Find where the given text appears and provide that cell's center as [X, Y] coordinate. 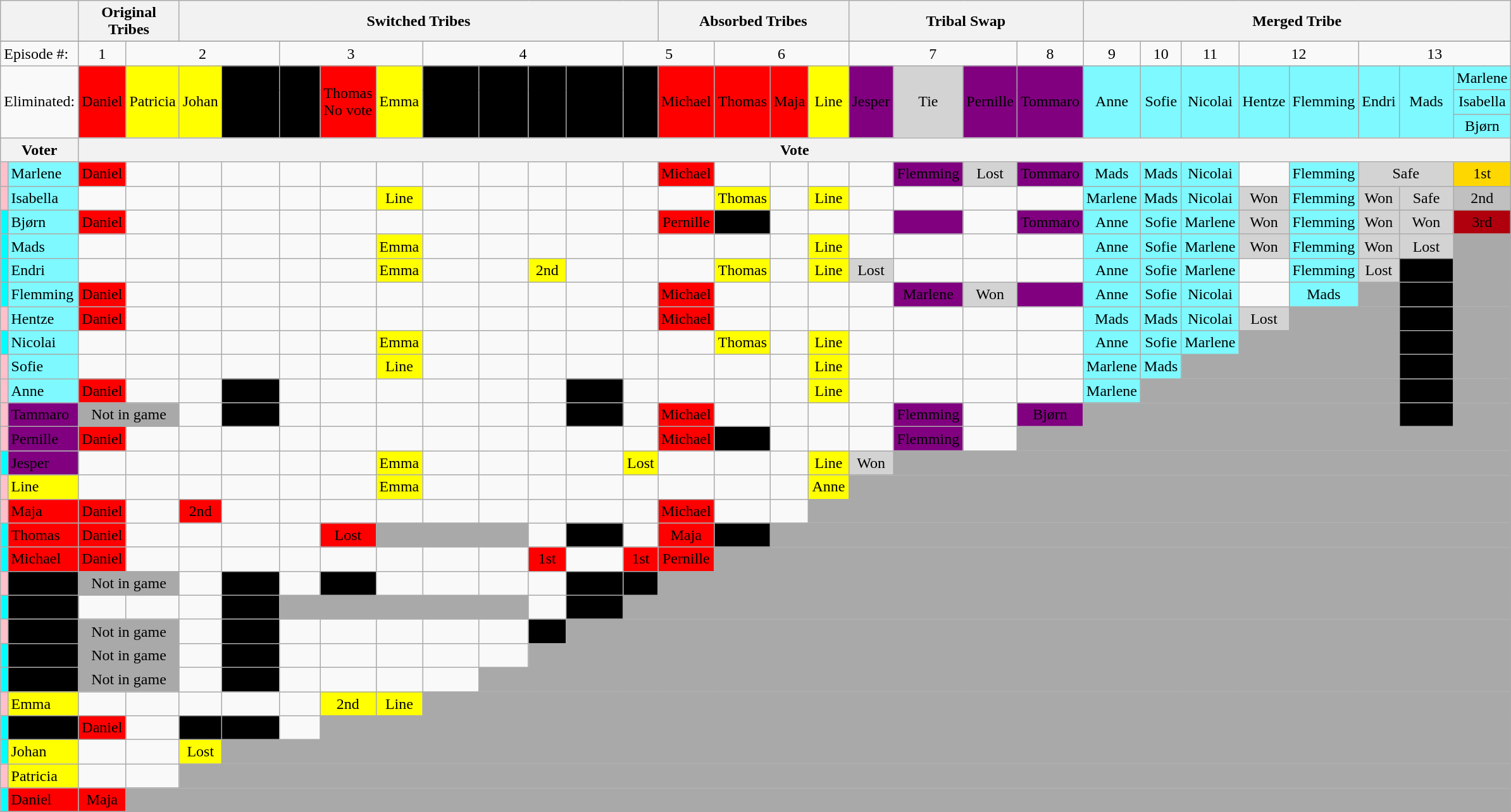
Merged Tribe [1297, 22]
4 [523, 54]
Absorbed Tribes [754, 22]
6 [781, 54]
3rd [1482, 222]
9 [1112, 54]
Switched Tribes [418, 22]
2 [202, 54]
8 [1050, 54]
10 [1161, 54]
11 [1210, 54]
5 [669, 54]
13 [1435, 54]
7 [933, 54]
Voter [39, 150]
Eliminated: [39, 102]
ThomasNo vote [348, 102]
Tammaro [43, 415]
12 [1298, 54]
Vote [795, 150]
Original Tribes [129, 22]
MathiasNo vote [451, 102]
Tie [928, 102]
Episode #: [39, 54]
Mathias [43, 679]
Tribal Swap [966, 22]
3 [351, 54]
1 [103, 54]
